For the text-containing cell, return its midpoint in (x, y) coordinate format. 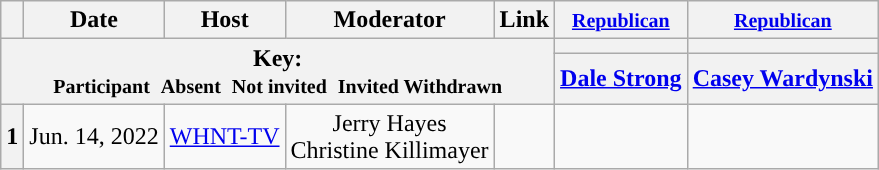
Date (94, 20)
Jun. 14, 2022 (94, 136)
WHNT-TV (224, 136)
1 (12, 136)
Dale Strong (622, 78)
Host (224, 20)
Moderator (390, 20)
Key: Participant Absent Not invited Invited Withdrawn (278, 72)
Jerry HayesChristine Killimayer (390, 136)
Link (524, 20)
Casey Wardynski (782, 78)
